Pinpoint the cell where the given text exists, returning its (x, y) midpoint coordinate. 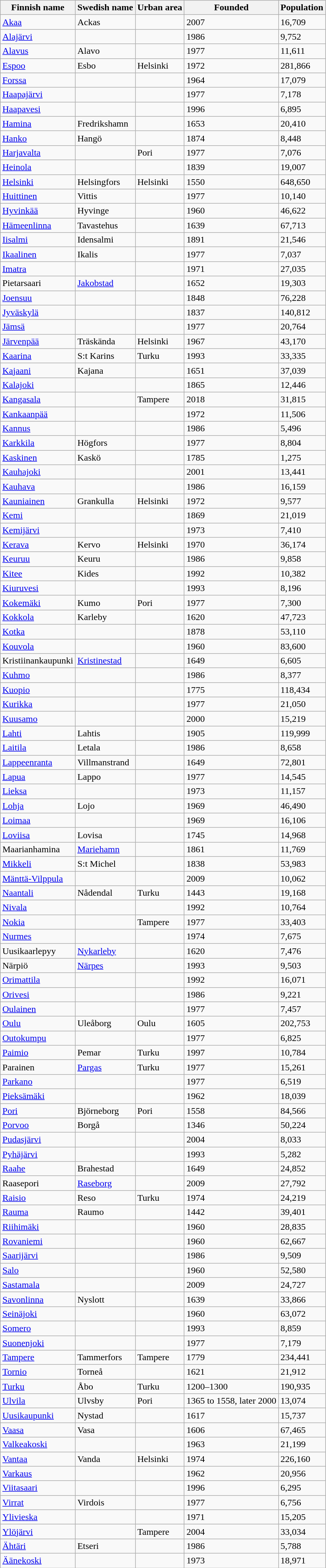
10,784 (302, 1052)
1874 (231, 138)
Björneborg (105, 1111)
27,792 (302, 1183)
Virdois (105, 1502)
7,300 (302, 602)
Kouvola (38, 646)
Esbo (105, 66)
Vanda (105, 1459)
31,815 (302, 399)
9,858 (302, 559)
Alajärvi (38, 37)
Karkkila (38, 443)
Kalajoki (38, 385)
53,110 (302, 631)
67,465 (302, 1430)
10,140 (302, 196)
Jämsä (38, 327)
Kumo (105, 602)
Letala (105, 748)
15,219 (302, 719)
Maarianhamina (38, 849)
Kotka (38, 631)
8,658 (302, 748)
1861 (231, 849)
1963 (231, 1444)
Ackas (105, 22)
53,983 (302, 864)
6,825 (302, 1038)
2001 (231, 472)
7,457 (302, 1009)
Parainen (38, 1067)
2007 (231, 22)
1200–1300 (231, 1386)
Uusikaarlepyy (38, 951)
1967 (231, 341)
Nystad (105, 1415)
Loviisa (38, 835)
Orivesi (38, 994)
2018 (231, 399)
Varkaus (38, 1473)
Vantaa (38, 1459)
17,079 (302, 80)
83,600 (302, 646)
Naantali (38, 893)
Kemijärvi (38, 530)
1839 (231, 167)
72,801 (302, 762)
33,866 (302, 1299)
Reso (105, 1198)
Virrat (38, 1502)
9,503 (302, 966)
Kannus (38, 429)
7,178 (302, 95)
21,912 (302, 1372)
16,071 (302, 980)
46,622 (302, 211)
24,219 (302, 1198)
Loimaa (38, 820)
Högfors (105, 443)
6,605 (302, 661)
Ikaalinen (38, 254)
Nivala (38, 908)
Kauhava (38, 487)
Ähtäri (38, 1546)
Finnish name (38, 8)
Ylivieska (38, 1517)
9,221 (302, 994)
Hyvinge (105, 211)
27,035 (302, 269)
Kajaani (38, 370)
20,956 (302, 1473)
Akaa (38, 22)
Kokkola (38, 617)
Forssa (38, 80)
1443 (231, 893)
Ikalis (105, 254)
Huittinen (38, 196)
Pyhäjärvi (38, 1154)
Founded (231, 8)
63,072 (302, 1314)
Mikkeli (38, 864)
Hamina (38, 124)
Lapua (38, 777)
Kuhmo (38, 675)
8,377 (302, 675)
10,764 (302, 908)
1865 (231, 385)
Mariehamn (105, 849)
118,434 (302, 690)
16,159 (302, 487)
1346 (231, 1125)
Jyväskylä (38, 312)
20,764 (302, 327)
43,170 (302, 341)
1997 (231, 1052)
S:t Michel (105, 864)
Kerava (38, 545)
13,441 (302, 472)
Keuruu (38, 559)
46,490 (302, 806)
202,753 (302, 1023)
1617 (231, 1415)
6,519 (302, 1081)
Kemi (38, 516)
50,224 (302, 1125)
Raahe (38, 1169)
Pargas (105, 1067)
Orimattila (38, 980)
Kaskö (105, 458)
13,074 (302, 1401)
1605 (231, 1023)
11,506 (302, 414)
648,650 (302, 182)
33,403 (302, 922)
39,401 (302, 1212)
16,106 (302, 820)
1365 to 1558, later 2000 (231, 1401)
Kaarina (38, 356)
140,812 (302, 312)
7,675 (302, 937)
21,199 (302, 1444)
Vittis (105, 196)
Nådendal (105, 893)
Outokumpu (38, 1038)
Uusikaupunki (38, 1415)
Lahtis (105, 733)
Laitila (38, 748)
Kiuruvesi (38, 588)
1878 (231, 631)
18,039 (302, 1096)
1621 (231, 1372)
1651 (231, 370)
84,566 (302, 1111)
1775 (231, 690)
33,034 (302, 1531)
Sastamala (38, 1285)
1,275 (302, 458)
Kauniainen (38, 501)
37,039 (302, 370)
Mänttä-Vilppula (38, 878)
Villmanstrand (105, 762)
Lahti (38, 733)
7,179 (302, 1343)
Kristinestad (105, 661)
14,545 (302, 777)
Pudasjärvi (38, 1140)
5,496 (302, 429)
18,971 (302, 1560)
9,509 (302, 1256)
47,723 (302, 617)
Espoo (38, 66)
Kauhajoki (38, 472)
1785 (231, 458)
Uleåborg (105, 1023)
Lappo (105, 777)
Kokemäki (38, 602)
Hyvinkää (38, 211)
Paimio (38, 1052)
21,050 (302, 704)
6,895 (302, 109)
Salo (38, 1270)
Fredrikshamn (105, 124)
21,019 (302, 516)
15,737 (302, 1415)
Kides (105, 574)
15,205 (302, 1517)
Nykarleby (105, 951)
8,448 (302, 138)
Viitasaari (38, 1488)
Kervo (105, 545)
Oulainen (38, 1009)
Suonenjoki (38, 1343)
19,007 (302, 167)
Hanko (38, 138)
15,261 (302, 1067)
1442 (231, 1212)
1652 (231, 283)
1837 (231, 312)
Valkeakoski (38, 1444)
Lohja (38, 806)
24,852 (302, 1169)
Keuru (105, 559)
1970 (231, 545)
Raasepori (38, 1183)
Karleby (105, 617)
Vaasa (38, 1430)
5,282 (302, 1154)
6,756 (302, 1502)
Hämeenlinna (38, 225)
8,859 (302, 1328)
1745 (231, 835)
10,062 (302, 878)
1869 (231, 516)
Ulvila (38, 1401)
Tavastehus (105, 225)
Imatra (38, 269)
Pieksämäki (38, 1096)
8,804 (302, 443)
5,788 (302, 1546)
Kuopio (38, 690)
Äänekoski (38, 1560)
Pemar (105, 1052)
12,446 (302, 385)
Träskända (105, 341)
Tornio (38, 1372)
1838 (231, 864)
Parkano (38, 1081)
Vasa (105, 1430)
Ylöjärvi (38, 1531)
Nyslott (105, 1299)
28,835 (302, 1227)
Raseborg (105, 1183)
21,546 (302, 240)
19,303 (302, 283)
Population (302, 8)
Tammerfors (105, 1358)
Kitee (38, 574)
Joensuu (38, 298)
Iisalmi (38, 240)
10,382 (302, 574)
Riihimäki (38, 1227)
Närpes (105, 966)
Åbo (105, 1386)
62,667 (302, 1241)
9,752 (302, 37)
Seinäjoki (38, 1314)
1848 (231, 298)
Kaskinen (38, 458)
Urban area (160, 8)
7,037 (302, 254)
Lieksa (38, 791)
11,611 (302, 51)
119,999 (302, 733)
33,335 (302, 356)
Lojo (105, 806)
Rovaniemi (38, 1241)
Swedish name (105, 8)
19,168 (302, 893)
Savonlinna (38, 1299)
Torneå (105, 1372)
234,441 (302, 1358)
Haapavesi (38, 109)
Hangö (105, 138)
6,295 (302, 1488)
1891 (231, 240)
Kurikka (38, 704)
Saarijärvi (38, 1256)
1606 (231, 1430)
Somero (38, 1328)
Raisio (38, 1198)
16,709 (302, 22)
1550 (231, 182)
Borgå (105, 1125)
Rauma (38, 1212)
Närpiö (38, 966)
1905 (231, 733)
Ulvsby (105, 1401)
1558 (231, 1111)
76,228 (302, 298)
Heinola (38, 167)
Kangasala (38, 399)
7,410 (302, 530)
14,968 (302, 835)
11,157 (302, 791)
8,033 (302, 1140)
24,727 (302, 1285)
52,580 (302, 1270)
2000 (231, 719)
Nokia (38, 922)
Jakobstad (105, 283)
11,769 (302, 849)
1653 (231, 124)
67,713 (302, 225)
Pietarsaari (38, 283)
Helsingfors (105, 182)
8,196 (302, 588)
S:t Karins (105, 356)
Kankaanpää (38, 414)
Grankulla (105, 501)
Kristiinankaupunki (38, 661)
Raumo (105, 1212)
20,410 (302, 124)
7,076 (302, 153)
Alavo (105, 51)
36,174 (302, 545)
Alavus (38, 51)
1779 (231, 1358)
226,160 (302, 1459)
190,935 (302, 1386)
Harjavalta (38, 153)
Lovisa (105, 835)
9,577 (302, 501)
Porvoo (38, 1125)
Haapajärvi (38, 95)
Kuusamo (38, 719)
Idensalmi (105, 240)
281,866 (302, 66)
1964 (231, 80)
Kajana (105, 370)
7,476 (302, 951)
Brahestad (105, 1169)
Nurmes (38, 937)
Lappeenranta (38, 762)
Etseri (105, 1546)
Järvenpää (38, 341)
